Pinpoint the cell where the given text exists, returning its (x, y) midpoint coordinate. 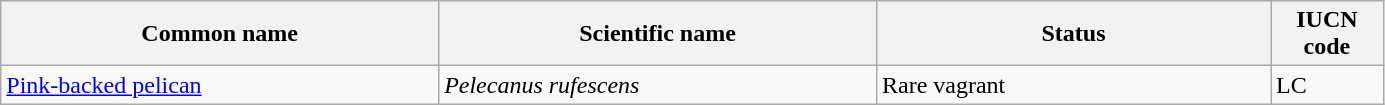
Pink-backed pelican (220, 85)
Rare vagrant (1073, 85)
Common name (220, 34)
IUCN code (1328, 34)
Status (1073, 34)
Scientific name (658, 34)
Pelecanus rufescens (658, 85)
LC (1328, 85)
